Determine the [X, Y] coordinate at the center of the cell enclosing the given text.  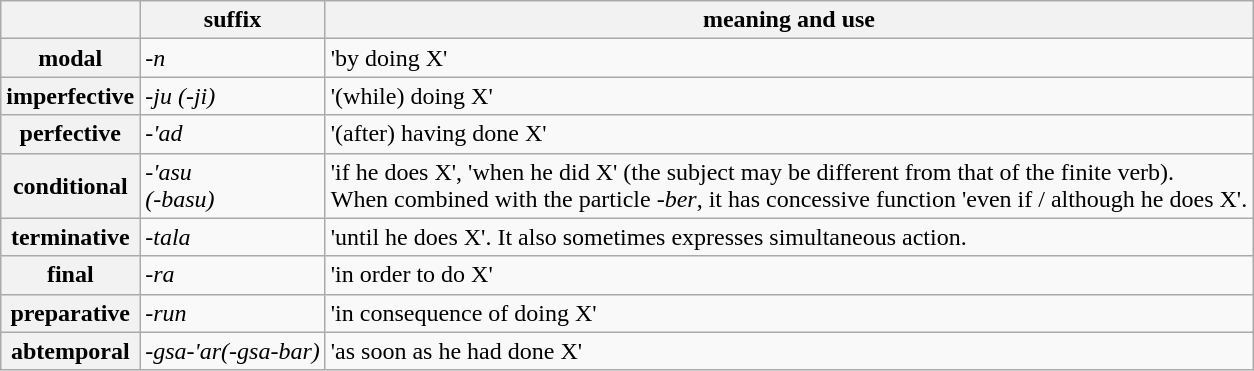
preparative [70, 313]
final [70, 275]
-gsa-'ar(-gsa-bar) [233, 351]
conditional [70, 186]
imperfective [70, 96]
'until he does X'. It also sometimes expresses simultaneous action. [788, 237]
-ju (-ji) [233, 96]
-run [233, 313]
meaning and use [788, 20]
modal [70, 58]
'in consequence of doing X' [788, 313]
'as soon as he had done X' [788, 351]
abtemporal [70, 351]
-'asu(-basu) [233, 186]
-ra [233, 275]
'(after) having done X' [788, 134]
suffix [233, 20]
'in order to do X' [788, 275]
-'ad [233, 134]
'(while) doing X' [788, 96]
-n [233, 58]
'by doing X' [788, 58]
perfective [70, 134]
terminative [70, 237]
-tala [233, 237]
